Return [X, Y] of the center of cell containing provided text 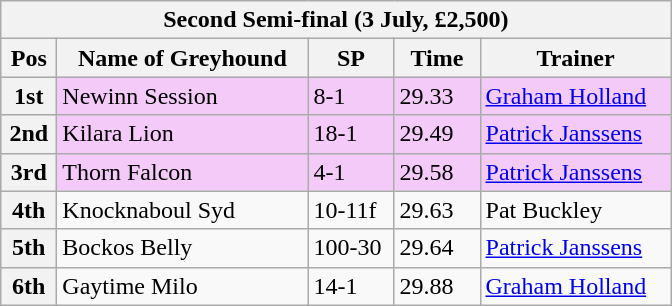
Gaytime Milo [182, 286]
Kilara Lion [182, 134]
14-1 [351, 286]
Bockos Belly [182, 248]
1st [29, 96]
SP [351, 58]
29.63 [437, 210]
3rd [29, 172]
100-30 [351, 248]
Second Semi-final (3 July, £2,500) [336, 20]
6th [29, 286]
29.88 [437, 286]
5th [29, 248]
Trainer [576, 58]
Time [437, 58]
4th [29, 210]
29.58 [437, 172]
4-1 [351, 172]
Pos [29, 58]
29.49 [437, 134]
8-1 [351, 96]
29.33 [437, 96]
Thorn Falcon [182, 172]
2nd [29, 134]
Newinn Session [182, 96]
Pat Buckley [576, 210]
Name of Greyhound [182, 58]
Knocknaboul Syd [182, 210]
29.64 [437, 248]
10-11f [351, 210]
18-1 [351, 134]
